For the text-containing cell, return its midpoint in (X, Y) coordinate format. 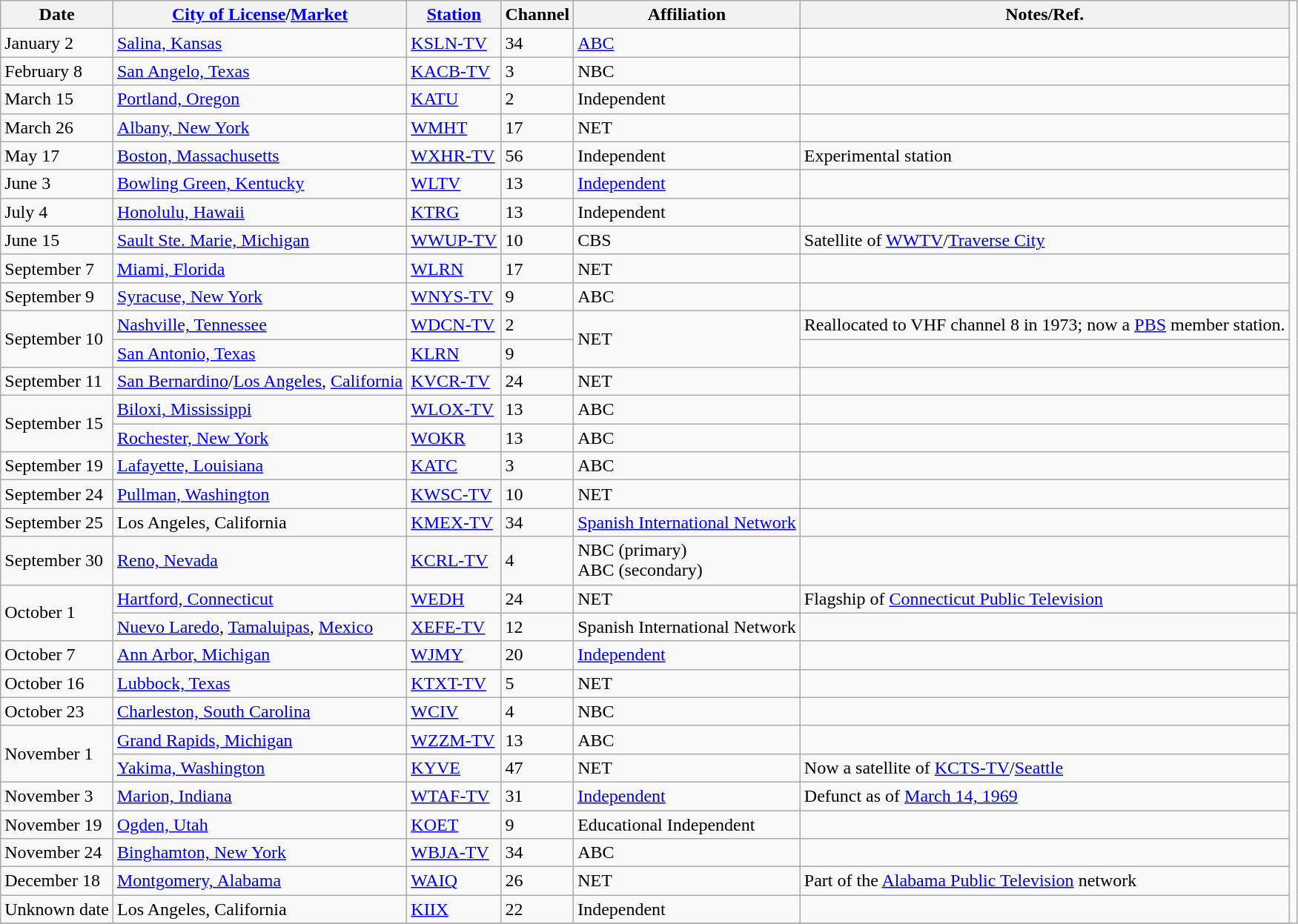
September 15 (57, 424)
September 19 (57, 466)
November 3 (57, 796)
September 30 (57, 560)
KCRL-TV (454, 560)
City of License/Market (259, 15)
Nashville, Tennessee (259, 325)
WAIQ (454, 881)
Syracuse, New York (259, 296)
Satellite of WWTV/Traverse City (1044, 240)
Lubbock, Texas (259, 683)
WTAF-TV (454, 796)
Biloxi, Mississippi (259, 410)
Notes/Ref. (1044, 15)
Channel (537, 15)
56 (537, 156)
Unknown date (57, 909)
Binghamton, New York (259, 853)
October 1 (57, 613)
November 24 (57, 853)
47 (537, 768)
Boston, Massachusetts (259, 156)
KTXT-TV (454, 683)
WLRN (454, 268)
September 11 (57, 382)
November 19 (57, 825)
February 8 (57, 71)
20 (537, 655)
KOET (454, 825)
October 23 (57, 711)
March 26 (57, 127)
KTRG (454, 212)
KMEX-TV (454, 522)
September 7 (57, 268)
WMHT (454, 127)
Montgomery, Alabama (259, 881)
XEFE-TV (454, 627)
5 (537, 683)
WCIV (454, 711)
22 (537, 909)
November 1 (57, 754)
Honolulu, Hawaii (259, 212)
KACB-TV (454, 71)
San Antonio, Texas (259, 353)
Lafayette, Louisiana (259, 466)
KWSC-TV (454, 494)
October 7 (57, 655)
31 (537, 796)
San Angelo, Texas (259, 71)
WXHR-TV (454, 156)
WEDH (454, 599)
Affiliation (687, 15)
WLOX-TV (454, 410)
September 9 (57, 296)
CBS (687, 240)
WZZM-TV (454, 739)
WOKR (454, 438)
WBJA-TV (454, 853)
September 10 (57, 339)
12 (537, 627)
March 15 (57, 99)
Portland, Oregon (259, 99)
Bowling Green, Kentucky (259, 184)
KVCR-TV (454, 382)
WNYS-TV (454, 296)
WDCN-TV (454, 325)
San Bernardino/Los Angeles, California (259, 382)
Now a satellite of KCTS-TV/Seattle (1044, 768)
Sault Ste. Marie, Michigan (259, 240)
December 18 (57, 881)
June 3 (57, 184)
Reno, Nevada (259, 560)
Educational Independent (687, 825)
WJMY (454, 655)
Defunct as of March 14, 1969 (1044, 796)
Salina, Kansas (259, 43)
KSLN-TV (454, 43)
Albany, New York (259, 127)
September 24 (57, 494)
Ann Arbor, Michigan (259, 655)
Date (57, 15)
Hartford, Connecticut (259, 599)
KATU (454, 99)
September 25 (57, 522)
Nuevo Laredo, Tamaluipas, Mexico (259, 627)
KLRN (454, 353)
Rochester, New York (259, 438)
Charleston, South Carolina (259, 711)
KATC (454, 466)
KIIX (454, 909)
26 (537, 881)
October 16 (57, 683)
KYVE (454, 768)
Station (454, 15)
July 4 (57, 212)
Reallocated to VHF channel 8 in 1973; now a PBS member station. (1044, 325)
WWUP-TV (454, 240)
May 17 (57, 156)
Marion, Indiana (259, 796)
Grand Rapids, Michigan (259, 739)
Experimental station (1044, 156)
NBC (primary) ABC (secondary) (687, 560)
WLTV (454, 184)
January 2 (57, 43)
Ogden, Utah (259, 825)
Yakima, Washington (259, 768)
Miami, Florida (259, 268)
Part of the Alabama Public Television network (1044, 881)
Pullman, Washington (259, 494)
Flagship of Connecticut Public Television (1044, 599)
June 15 (57, 240)
